Locate the cell with the specified text and output its (x, y) center coordinate. 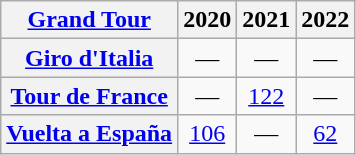
Giro d'Italia (90, 58)
2022 (326, 20)
2020 (208, 20)
122 (266, 96)
Grand Tour (90, 20)
106 (208, 134)
62 (326, 134)
2021 (266, 20)
Tour de France (90, 96)
Vuelta a España (90, 134)
